Determine the [x, y] coordinate at the center of the cell enclosing the given text.  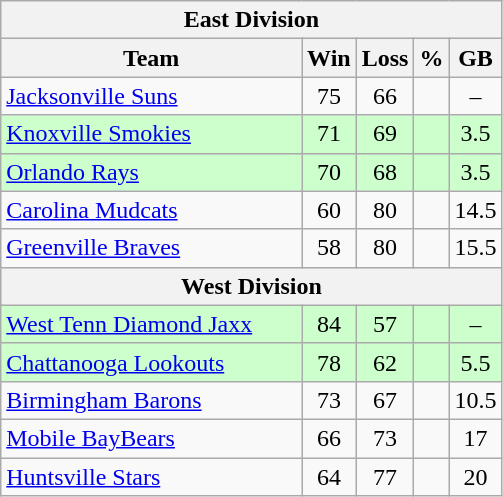
57 [385, 324]
67 [385, 400]
Orlando Rays [152, 172]
Knoxville Smokies [152, 134]
Carolina Mudcats [152, 210]
Mobile BayBears [152, 438]
Huntsville Stars [152, 477]
Team [152, 58]
West Division [252, 286]
5.5 [476, 362]
Jacksonville Suns [152, 96]
10.5 [476, 400]
70 [330, 172]
77 [385, 477]
68 [385, 172]
60 [330, 210]
Birmingham Barons [152, 400]
20 [476, 477]
East Division [252, 20]
58 [330, 248]
75 [330, 96]
15.5 [476, 248]
Loss [385, 58]
84 [330, 324]
% [432, 58]
Chattanooga Lookouts [152, 362]
62 [385, 362]
71 [330, 134]
17 [476, 438]
GB [476, 58]
Win [330, 58]
14.5 [476, 210]
West Tenn Diamond Jaxx [152, 324]
64 [330, 477]
69 [385, 134]
Greenville Braves [152, 248]
78 [330, 362]
